Identify which cell holds the provided text, then report its (x, y) central coordinate. 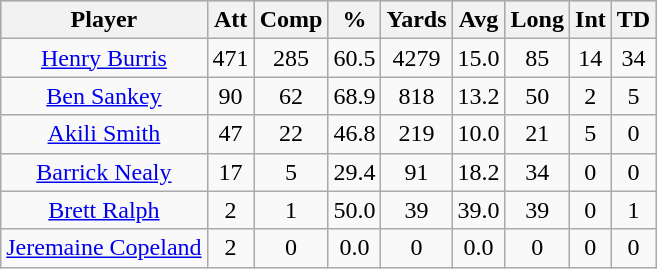
Brett Ralph (104, 210)
14 (591, 58)
Player (104, 20)
90 (230, 96)
Jeremaine Copeland (104, 248)
39.0 (478, 210)
22 (291, 134)
Long (537, 20)
Int (591, 20)
285 (291, 58)
60.5 (354, 58)
47 (230, 134)
50 (537, 96)
68.9 (354, 96)
50.0 (354, 210)
85 (537, 58)
21 (537, 134)
15.0 (478, 58)
219 (416, 134)
Ben Sankey (104, 96)
Henry Burris (104, 58)
TD (633, 20)
818 (416, 96)
Comp (291, 20)
Avg (478, 20)
Barrick Nealy (104, 172)
91 (416, 172)
18.2 (478, 172)
17 (230, 172)
Att (230, 20)
46.8 (354, 134)
10.0 (478, 134)
13.2 (478, 96)
4279 (416, 58)
Akili Smith (104, 134)
Yards (416, 20)
471 (230, 58)
29.4 (354, 172)
62 (291, 96)
% (354, 20)
